Search for the cell housing the specified text and yield its [x, y] center coordinate. 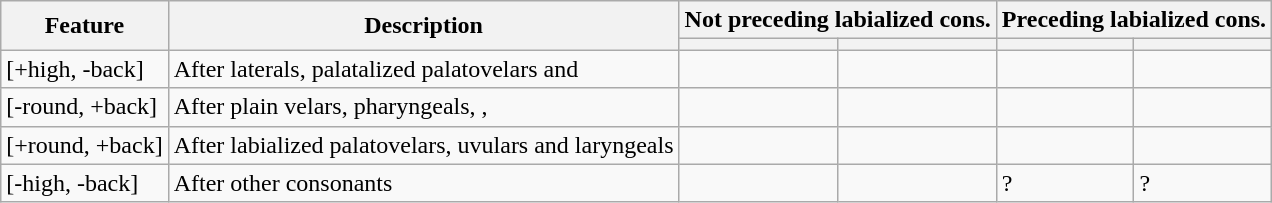
[+high, -back] [84, 69]
[+round, +back] [84, 145]
After laterals, palatalized palatovelars and [424, 69]
[-round, +back] [84, 107]
Description [424, 26]
After plain velars, pharyngeals, , [424, 107]
After labialized palatovelars, uvulars and laryngeals [424, 145]
After other consonants [424, 183]
Feature [84, 26]
Preceding labialized cons. [1134, 20]
[-high, -back] [84, 183]
Not preceding labialized cons. [838, 20]
